Scan for the cell matching the given text and deliver its (X, Y) coordinate at center. 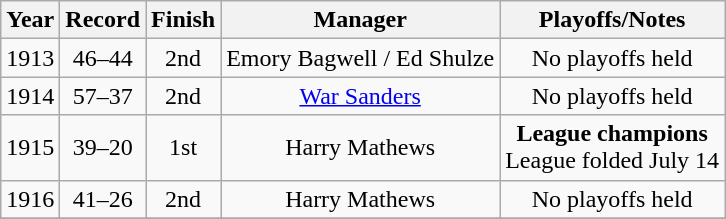
46–44 (103, 58)
1913 (30, 58)
Finish (184, 20)
1915 (30, 148)
Manager (360, 20)
Playoffs/Notes (612, 20)
Year (30, 20)
1914 (30, 96)
57–37 (103, 96)
39–20 (103, 148)
Record (103, 20)
1st (184, 148)
War Sanders (360, 96)
1916 (30, 199)
Emory Bagwell / Ed Shulze (360, 58)
41–26 (103, 199)
League champions League folded July 14 (612, 148)
